Capture the cell that displays the provided text and extract its (x, y) central coordinate. 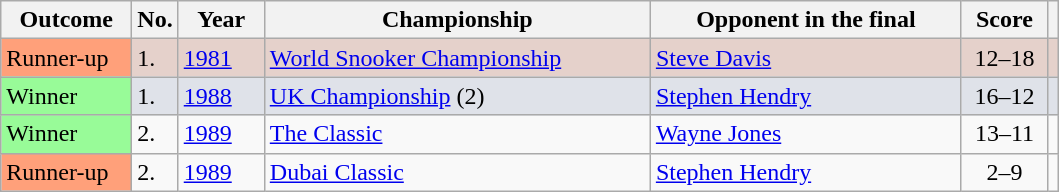
UK Championship (2) (457, 96)
Opponent in the final (806, 20)
Year (221, 20)
16–12 (1004, 96)
1988 (221, 96)
Score (1004, 20)
Dubai Classic (457, 172)
No. (155, 20)
Steve Davis (806, 58)
13–11 (1004, 134)
1981 (221, 58)
World Snooker Championship (457, 58)
Outcome (66, 20)
The Classic (457, 134)
Championship (457, 20)
12–18 (1004, 58)
2–9 (1004, 172)
Wayne Jones (806, 134)
